Return (x, y) of the center of cell containing provided text 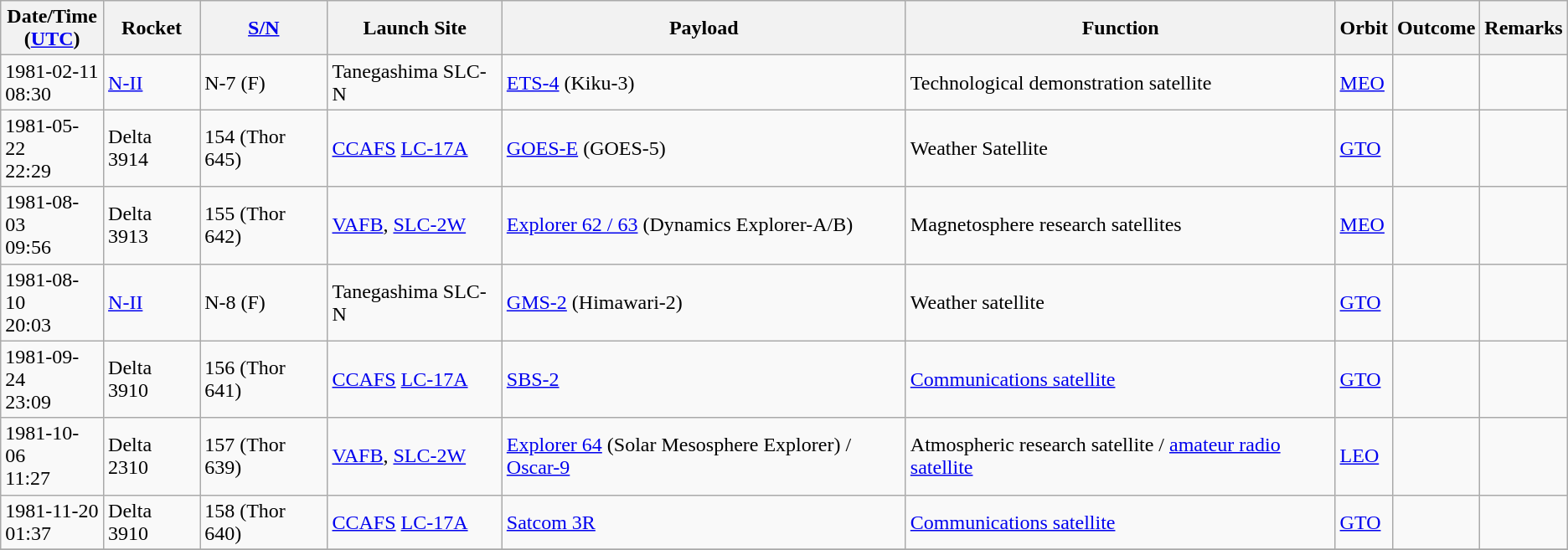
Explorer 64 (Solar Mesosphere Explorer) / Oscar-9 (704, 456)
Launch Site (415, 28)
158 (Thor 640) (264, 522)
Satcom 3R (704, 522)
Date/Time(UTC) (52, 28)
Delta 2310 (152, 456)
GOES-E (GOES-5) (704, 148)
S/N (264, 28)
1981-09-2423:09 (52, 379)
157 (Thor 639) (264, 456)
1981-05-2222:29 (52, 148)
GMS-2 (Himawari-2) (704, 302)
Technological demonstration satellite (1121, 82)
Weather Satellite (1121, 148)
1981-02-1108:30 (52, 82)
Delta 3914 (152, 148)
1981-11-2001:37 (52, 522)
Weather satellite (1121, 302)
Rocket (152, 28)
1981-08-1020:03 (52, 302)
Explorer 62 / 63 (Dynamics Explorer-A/B) (704, 225)
Function (1121, 28)
Orbit (1364, 28)
1981-08-0309:56 (52, 225)
Atmospheric research satellite / amateur radio satellite (1121, 456)
1981-10-0611:27 (52, 456)
154 (Thor 645) (264, 148)
Remarks (1524, 28)
LEO (1364, 456)
Outcome (1436, 28)
Magnetosphere research satellites (1121, 225)
156 (Thor 641) (264, 379)
N-7 (F) (264, 82)
ETS-4 (Kiku-3) (704, 82)
Delta 3913 (152, 225)
155 (Thor 642) (264, 225)
Payload (704, 28)
SBS-2 (704, 379)
N-8 (F) (264, 302)
